Scan for the cell matching the given text and deliver its (x, y) coordinate at center. 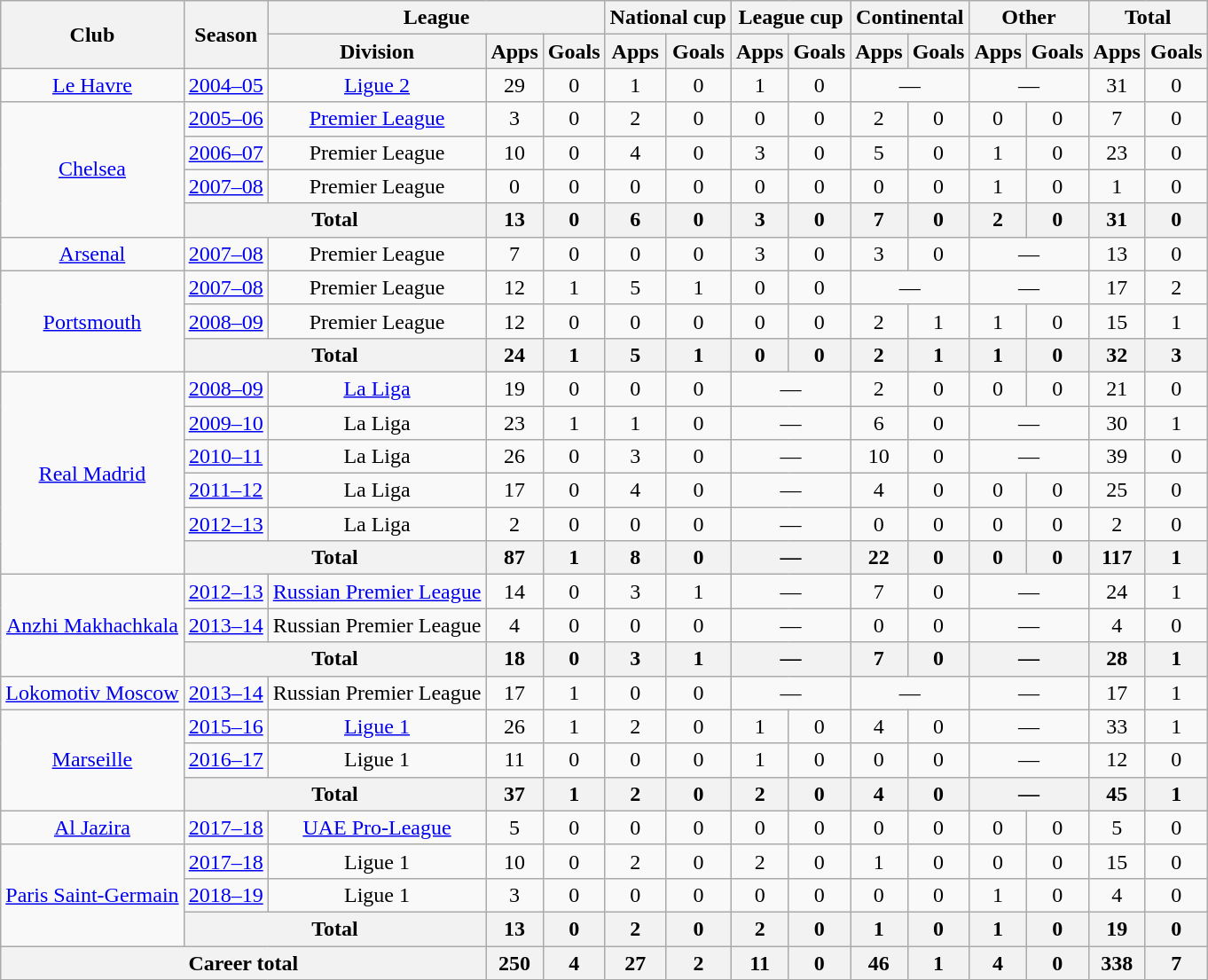
39 (1117, 457)
29 (514, 85)
117 (1117, 558)
22 (879, 558)
Portsmouth (92, 321)
Continental (910, 18)
Le Havre (92, 85)
87 (514, 558)
45 (1117, 794)
Anzhi Makhachkala (92, 625)
2009–10 (225, 423)
Al Jazira (92, 827)
Chelsea (92, 169)
League cup (790, 18)
2018–19 (225, 895)
250 (514, 962)
25 (1117, 490)
33 (1117, 726)
League (436, 18)
32 (1117, 355)
2016–17 (225, 760)
28 (1117, 659)
Arsenal (92, 254)
30 (1117, 423)
27 (635, 962)
46 (879, 962)
2010–11 (225, 457)
Club (92, 35)
21 (1117, 388)
14 (514, 592)
Career total (243, 962)
2005–06 (225, 119)
Division (377, 51)
Paris Saint-Germain (92, 895)
Other (1029, 18)
8 (635, 558)
2015–16 (225, 726)
Ligue 2 (377, 85)
18 (514, 659)
2006–07 (225, 153)
37 (514, 794)
338 (1117, 962)
Season (225, 35)
Real Madrid (92, 473)
UAE Pro-League (377, 827)
Lokomotiv Moscow (92, 693)
2004–05 (225, 85)
2011–12 (225, 490)
Marseille (92, 760)
National cup (668, 18)
